Provide the (x, y) coordinate of the cell's center where the given text is located.  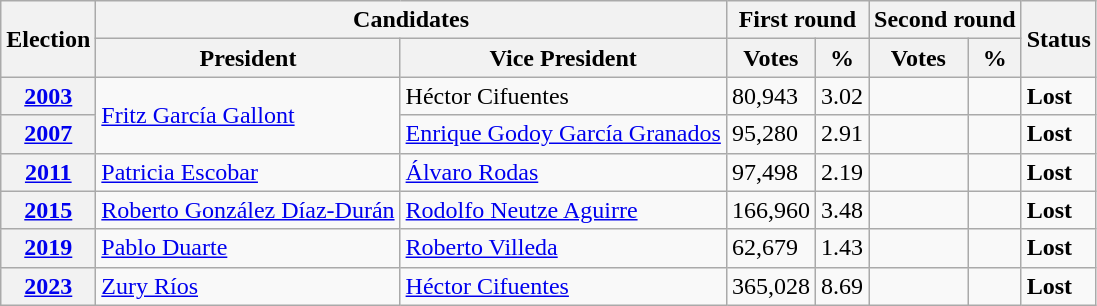
Pablo Duarte (248, 248)
8.69 (842, 286)
97,498 (770, 172)
2015 (48, 210)
1.43 (842, 248)
2023 (48, 286)
Vice President (563, 58)
365,028 (770, 286)
2.91 (842, 134)
2019 (48, 248)
2007 (48, 134)
Roberto González Díaz-Durán (248, 210)
Fritz García Gallont (248, 115)
Second round (944, 20)
Candidates (412, 20)
80,943 (770, 96)
3.02 (842, 96)
Zury Ríos (248, 286)
Rodolfo Neutze Aguirre (563, 210)
First round (797, 20)
3.48 (842, 210)
President (248, 58)
Patricia Escobar (248, 172)
166,960 (770, 210)
Enrique Godoy García Granados (563, 134)
2.19 (842, 172)
2003 (48, 96)
Roberto Villeda (563, 248)
95,280 (770, 134)
Election (48, 39)
62,679 (770, 248)
Status (1058, 39)
Álvaro Rodas (563, 172)
2011 (48, 172)
